Return the (x, y) coordinate for the center point of the cell that contains the specified text.  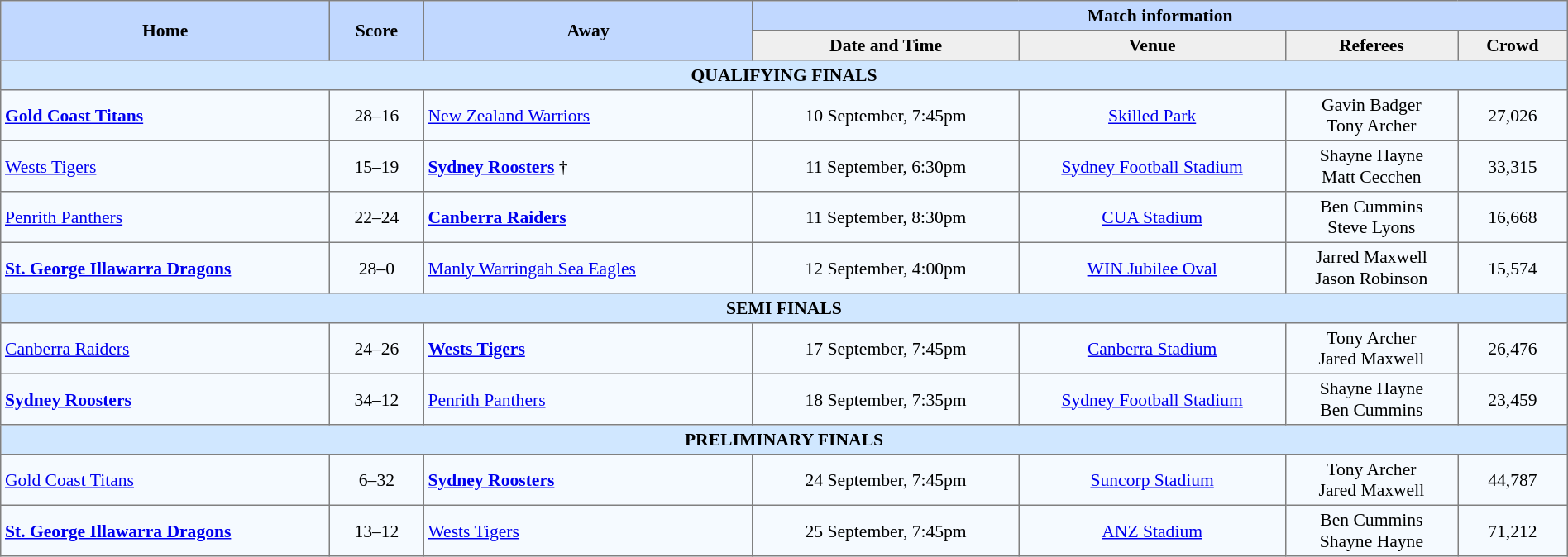
Match information (1159, 16)
Ben CumminsShayne Hayne (1371, 531)
Away (588, 31)
28–0 (377, 268)
Jarred Maxwell Jason Robinson (1371, 268)
WIN Jubilee Oval (1152, 268)
34–12 (377, 399)
Home (165, 31)
13–12 (377, 531)
Suncorp Stadium (1152, 480)
22–24 (377, 217)
71,212 (1513, 531)
Venue (1152, 45)
16,668 (1513, 217)
SEMI FINALS (784, 308)
Shayne Hayne Matt Cecchen (1371, 166)
Skilled Park (1152, 116)
44,787 (1513, 480)
24–26 (377, 349)
6–32 (377, 480)
23,459 (1513, 399)
18 September, 7:35pm (886, 399)
27,026 (1513, 116)
PRELIMINARY FINALS (784, 440)
11 September, 6:30pm (886, 166)
Date and Time (886, 45)
Score (377, 31)
Referees (1371, 45)
CUA Stadium (1152, 217)
11 September, 8:30pm (886, 217)
15,574 (1513, 268)
Sydney Roosters † (588, 166)
ANZ Stadium (1152, 531)
New Zealand Warriors (588, 116)
10 September, 7:45pm (886, 116)
12 September, 4:00pm (886, 268)
25 September, 7:45pm (886, 531)
26,476 (1513, 349)
QUALIFYING FINALS (784, 75)
Gavin Badger Tony Archer (1371, 116)
15–19 (377, 166)
28–16 (377, 116)
17 September, 7:45pm (886, 349)
Manly Warringah Sea Eagles (588, 268)
Canberra Stadium (1152, 349)
Shayne HayneBen Cummins (1371, 399)
Ben Cummins Steve Lyons (1371, 217)
24 September, 7:45pm (886, 480)
33,315 (1513, 166)
Crowd (1513, 45)
